Provide the (X, Y) coordinate of the cell's center where the given text is located.  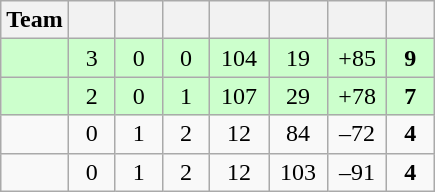
Team (35, 20)
84 (298, 134)
19 (298, 58)
–72 (358, 134)
–91 (358, 172)
103 (298, 172)
+85 (358, 58)
29 (298, 96)
9 (410, 58)
+78 (358, 96)
3 (92, 58)
107 (238, 96)
104 (238, 58)
7 (410, 96)
